Find where the given text appears and provide that cell's center as (X, Y) coordinate. 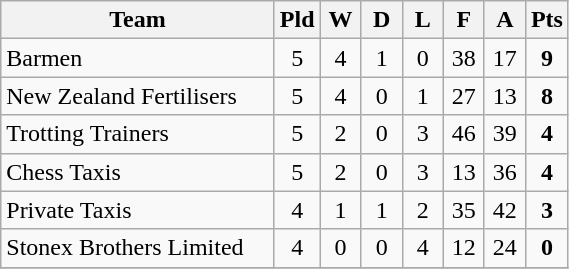
Team (138, 20)
42 (504, 210)
9 (546, 58)
A (504, 20)
Private Taxis (138, 210)
L (422, 20)
12 (464, 248)
46 (464, 134)
W (340, 20)
8 (546, 96)
Trotting Trainers (138, 134)
Stonex Brothers Limited (138, 248)
17 (504, 58)
35 (464, 210)
F (464, 20)
39 (504, 134)
Barmen (138, 58)
27 (464, 96)
24 (504, 248)
New Zealand Fertilisers (138, 96)
38 (464, 58)
Pld (297, 20)
36 (504, 172)
Pts (546, 20)
D (382, 20)
Chess Taxis (138, 172)
